Pinpoint the cell where the given text exists, returning its (x, y) midpoint coordinate. 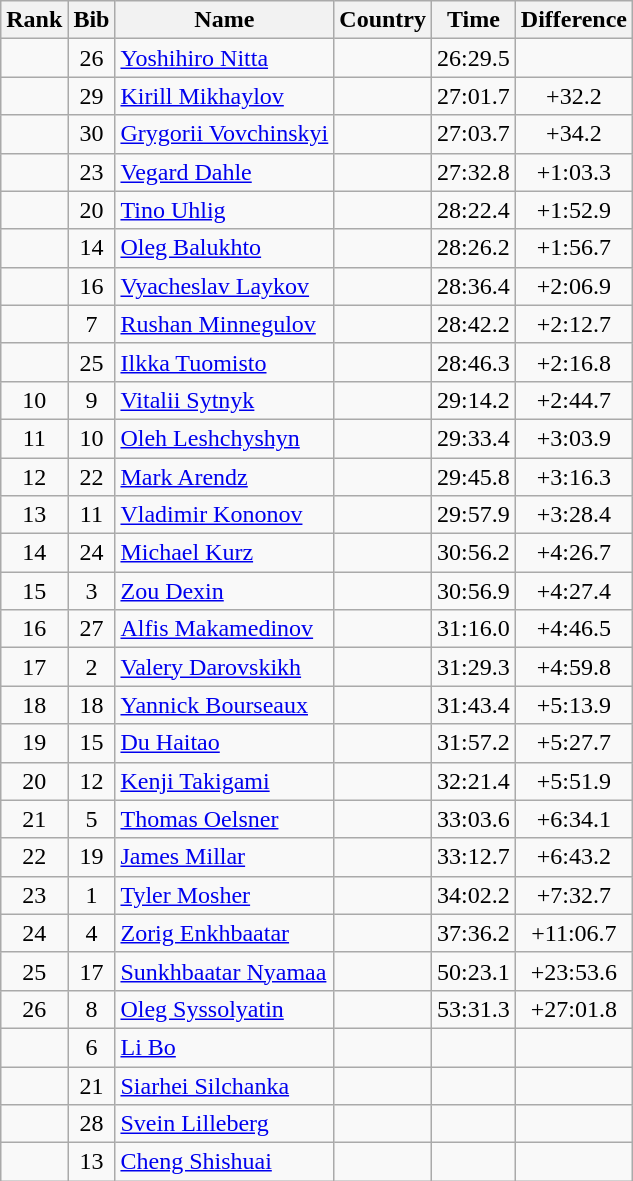
Zou Dexin (224, 591)
Yoshihiro Nitta (224, 58)
+2:44.7 (574, 400)
+11:06.7 (574, 933)
+3:03.9 (574, 438)
Vegard Dahle (224, 172)
27:32.8 (474, 172)
34:02.2 (474, 895)
29:14.2 (474, 400)
Country (383, 20)
7 (92, 324)
+5:51.9 (574, 781)
Svein Lilleberg (224, 1124)
Kirill Mikhaylov (224, 96)
+4:27.4 (574, 591)
Grygorii Vovchinskyi (224, 134)
29:33.4 (474, 438)
33:03.6 (474, 819)
27:01.7 (474, 96)
29 (92, 96)
Ilkka Tuomisto (224, 362)
Time (474, 20)
+4:26.7 (574, 553)
3 (92, 591)
Alfis Makamedinov (224, 629)
Bib (92, 20)
+5:27.7 (574, 743)
50:23.1 (474, 971)
28:22.4 (474, 210)
30:56.9 (474, 591)
Difference (574, 20)
+34.2 (574, 134)
+1:03.3 (574, 172)
+3:16.3 (574, 477)
+1:52.9 (574, 210)
28:26.2 (474, 248)
Thomas Oelsner (224, 819)
Cheng Shishuai (224, 1162)
Siarhei Silchanka (224, 1085)
6 (92, 1047)
Rushan Minnegulov (224, 324)
+4:59.8 (574, 667)
28:36.4 (474, 286)
Mark Arendz (224, 477)
8 (92, 1009)
+23:53.6 (574, 971)
Vladimir Kononov (224, 515)
Oleg Syssolyatin (224, 1009)
2 (92, 667)
Kenji Takigami (224, 781)
26:29.5 (474, 58)
Name (224, 20)
29:57.9 (474, 515)
+27:01.8 (574, 1009)
Sunkhbaatar Nyamaa (224, 971)
Oleh Leshchyshyn (224, 438)
+7:32.7 (574, 895)
27 (92, 629)
Zorig Enkhbaatar (224, 933)
28 (92, 1124)
Tyler Mosher (224, 895)
Vyacheslav Laykov (224, 286)
+1:56.7 (574, 248)
Tino Uhlig (224, 210)
+2:16.8 (574, 362)
+6:34.1 (574, 819)
37:36.2 (474, 933)
31:29.3 (474, 667)
5 (92, 819)
+32.2 (574, 96)
Rank (34, 20)
Valery Darovskikh (224, 667)
28:46.3 (474, 362)
Michael Kurz (224, 553)
33:12.7 (474, 857)
28:42.2 (474, 324)
31:57.2 (474, 743)
4 (92, 933)
29:45.8 (474, 477)
30 (92, 134)
Yannick Bourseaux (224, 705)
Vitalii Sytnyk (224, 400)
30:56.2 (474, 553)
Oleg Balukhto (224, 248)
53:31.3 (474, 1009)
31:43.4 (474, 705)
Du Haitao (224, 743)
1 (92, 895)
James Millar (224, 857)
+6:43.2 (574, 857)
9 (92, 400)
+5:13.9 (574, 705)
Li Bo (224, 1047)
27:03.7 (474, 134)
+4:46.5 (574, 629)
+2:06.9 (574, 286)
32:21.4 (474, 781)
+2:12.7 (574, 324)
31:16.0 (474, 629)
+3:28.4 (574, 515)
